Detect which cell encompasses the target text, then output its [X, Y] center coordinate. 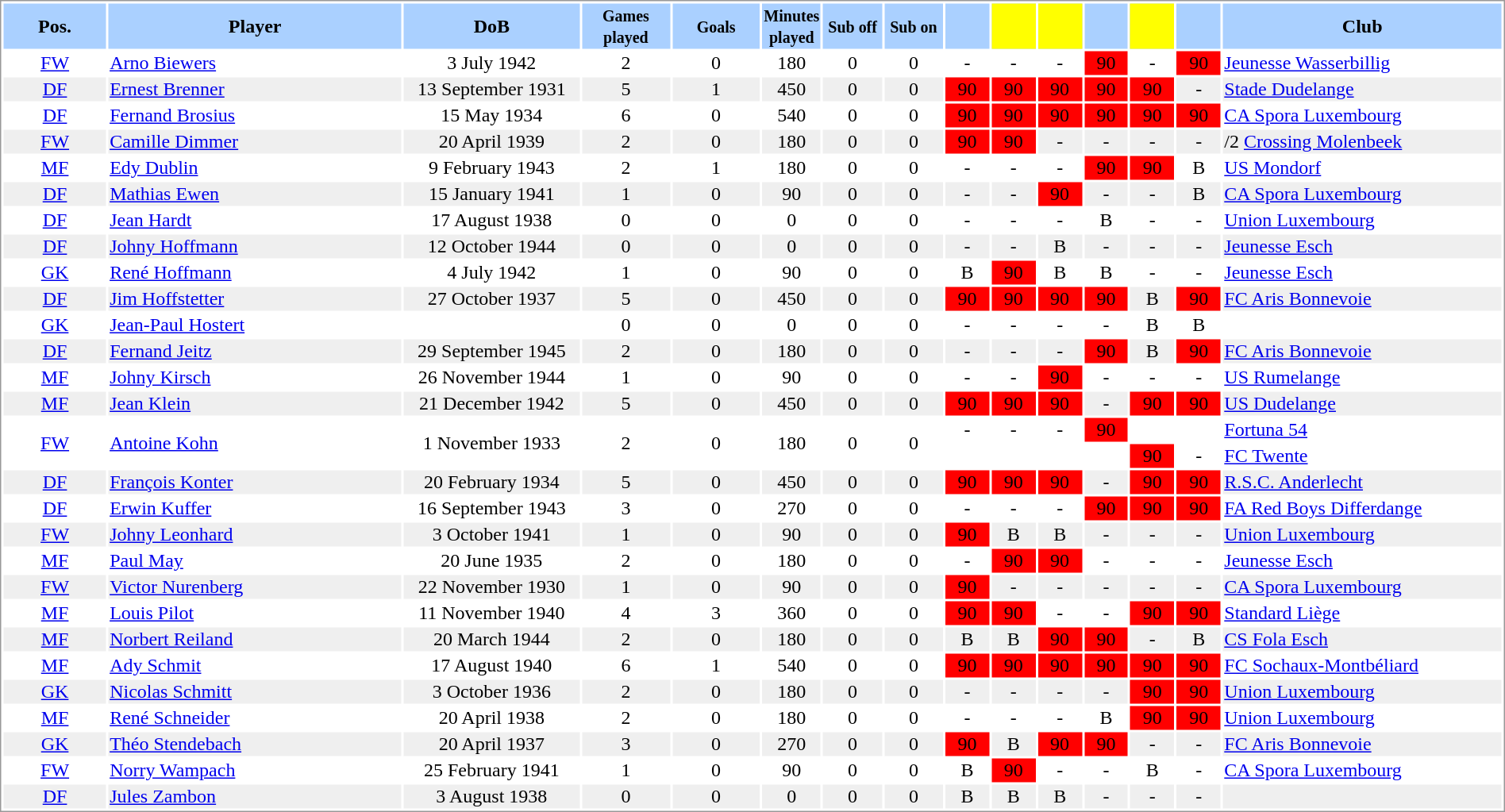
1 November 1933 [492, 443]
15 January 1941 [492, 194]
21 December 1942 [492, 404]
13 September 1931 [492, 90]
Johny Leonhard [256, 534]
CS Fola Esch [1362, 639]
Arno Biewers [256, 63]
20 March 1944 [492, 639]
Minutesplayed [791, 25]
Camille Dimmer [256, 142]
FA Red Boys Differdange [1362, 509]
27 October 1937 [492, 299]
29 September 1945 [492, 352]
Jean-Paul Hostert [256, 325]
9 February 1943 [492, 167]
4 [625, 614]
15 May 1934 [492, 115]
US Dudelange [1362, 404]
Johny Kirsch [256, 377]
20 April 1938 [492, 718]
Gamesplayed [625, 25]
Sub on [914, 25]
Pos. [54, 25]
17 August 1940 [492, 666]
20 February 1934 [492, 482]
4 July 1942 [492, 272]
US Mondorf [1362, 167]
Norry Wampach [256, 771]
Ady Schmit [256, 666]
Ernest Brenner [256, 90]
25 February 1941 [492, 771]
/2 Crossing Molenbeek [1362, 142]
Jim Hoffstetter [256, 299]
Nicolas Schmitt [256, 691]
Erwin Kuffer [256, 509]
26 November 1944 [492, 377]
Fernand Jeitz [256, 352]
FC Twente [1362, 456]
3 August 1938 [492, 796]
Fernand Brosius [256, 115]
20 June 1935 [492, 561]
Théo Stendebach [256, 744]
Player [256, 25]
Mathias Ewen [256, 194]
20 April 1939 [492, 142]
Johny Hoffmann [256, 247]
3 July 1942 [492, 63]
FC Sochaux-Montbéliard [1362, 666]
René Schneider [256, 718]
Norbert Reiland [256, 639]
Fortuna 54 [1362, 429]
Paul May [256, 561]
17 August 1938 [492, 220]
Stade Dudelange [1362, 90]
Jean Klein [256, 404]
Victor Nurenberg [256, 587]
DoB [492, 25]
Jeunesse Wasserbillig [1362, 63]
Goals [716, 25]
16 September 1943 [492, 509]
360 [791, 614]
Antoine Kohn [256, 443]
11 November 1940 [492, 614]
Edy Dublin [256, 167]
Sub off [853, 25]
3 October 1936 [492, 691]
R.S.C. Anderlecht [1362, 482]
Jules Zambon [256, 796]
20 April 1937 [492, 744]
22 November 1930 [492, 587]
René Hoffmann [256, 272]
Standard Liège [1362, 614]
Louis Pilot [256, 614]
3 October 1941 [492, 534]
US Rumelange [1362, 377]
Jean Hardt [256, 220]
Club [1362, 25]
François Konter [256, 482]
12 October 1944 [492, 247]
